Identify which cell holds the provided text, then report its [X, Y] central coordinate. 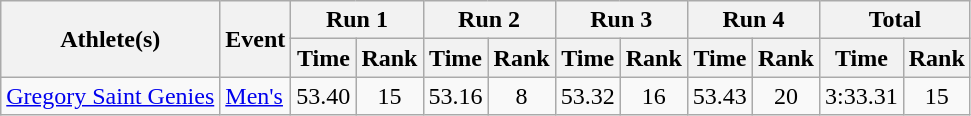
Run 1 [357, 20]
20 [786, 96]
16 [654, 96]
Athlete(s) [110, 39]
Gregory Saint Genies [110, 96]
Event [256, 39]
3:33.31 [861, 96]
Run 2 [489, 20]
Run 3 [621, 20]
53.43 [720, 96]
Total [894, 20]
8 [522, 96]
Men's [256, 96]
53.40 [324, 96]
53.32 [588, 96]
Run 4 [753, 20]
53.16 [456, 96]
